Find where the given text appears and provide that cell's center as (x, y) coordinate. 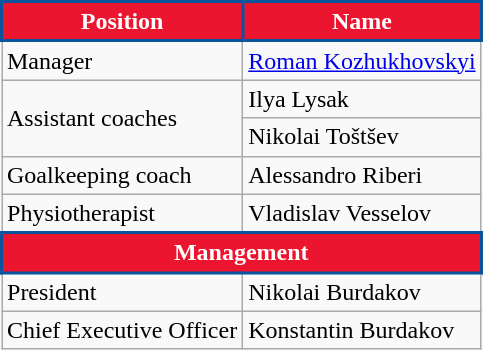
Alessandro Riberi (362, 175)
Assistant coaches (122, 118)
Ilya Lysak (362, 99)
Position (122, 22)
Roman Kozhukhovskyi (362, 60)
Goalkeeping coach (122, 175)
Physiotherapist (122, 214)
Manager (122, 60)
President (122, 292)
Nikolai Toštšev (362, 137)
Name (362, 22)
Nikolai Burdakov (362, 292)
Konstantin Burdakov (362, 330)
Chief Executive Officer (122, 330)
Vladislav Vesselov (362, 214)
Management (242, 253)
